Output the (X, Y) coordinate of the center of the cell containing the given text.  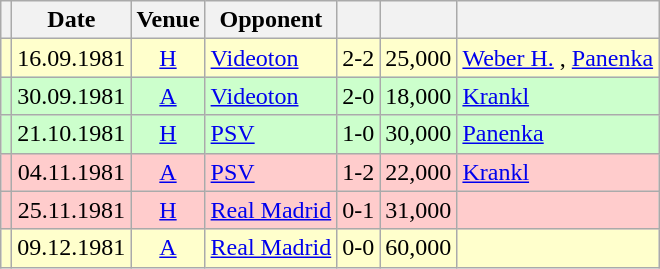
2-0 (358, 96)
09.12.1981 (72, 248)
2-2 (358, 58)
25.11.1981 (72, 210)
22,000 (418, 172)
04.11.1981 (72, 172)
0-1 (358, 210)
Weber H. , Panenka (558, 58)
21.10.1981 (72, 134)
30.09.1981 (72, 96)
25,000 (418, 58)
Opponent (271, 20)
16.09.1981 (72, 58)
18,000 (418, 96)
30,000 (418, 134)
Panenka (558, 134)
Venue (168, 20)
60,000 (418, 248)
Date (72, 20)
0-0 (358, 248)
1-2 (358, 172)
31,000 (418, 210)
1-0 (358, 134)
